Provide the [x, y] coordinate of the cell's center where the given text is located.  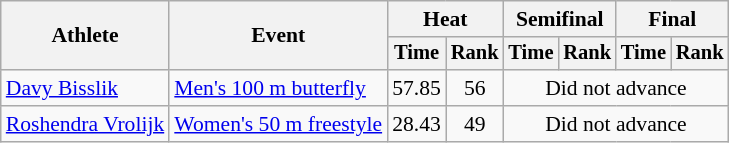
56 [475, 88]
49 [475, 124]
Women's 50 m freestyle [278, 124]
Men's 100 m butterfly [278, 88]
57.85 [416, 88]
Semifinal [559, 19]
28.43 [416, 124]
Davy Bisslik [86, 88]
Athlete [86, 36]
Event [278, 36]
Final [672, 19]
Heat [445, 19]
Roshendra Vrolijk [86, 124]
